Output the (x, y) coordinate of the center of the cell containing the given text.  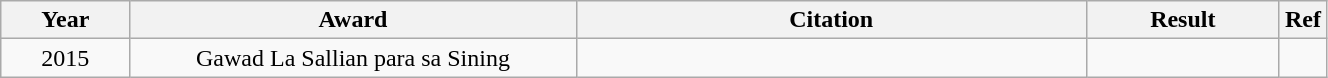
Ref (1302, 20)
Result (1182, 20)
2015 (66, 58)
Citation (831, 20)
Year (66, 20)
Gawad La Sallian para sa Sining (353, 58)
Award (353, 20)
